Determine the (x, y) coordinate at the center of the cell enclosing the given text.  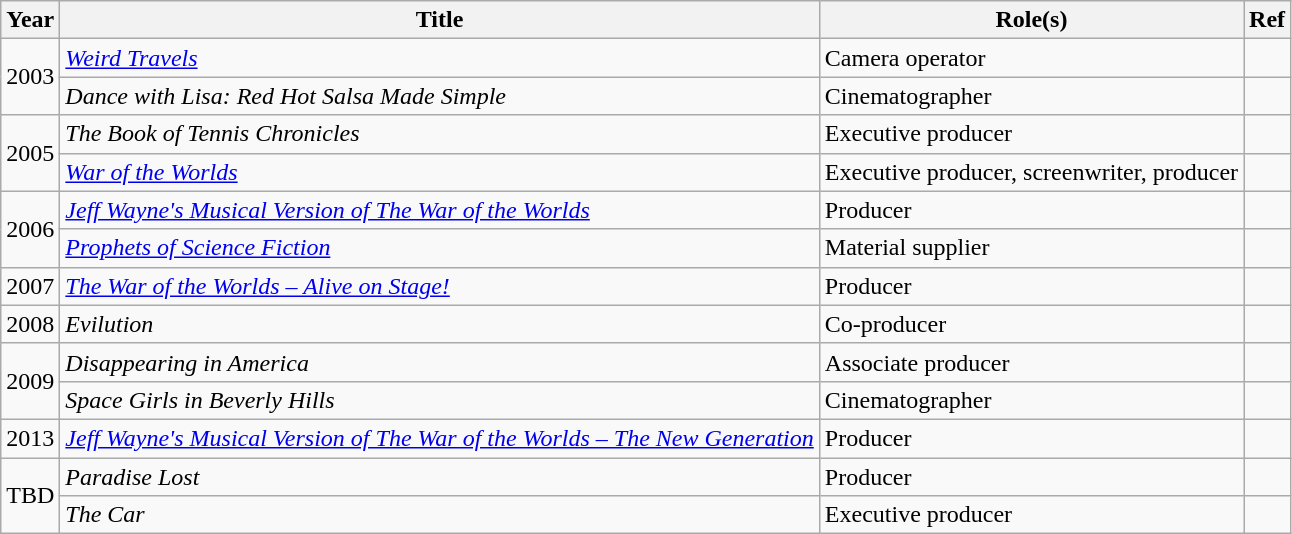
2006 (30, 229)
Associate producer (1031, 362)
2007 (30, 286)
Ref (1268, 20)
Year (30, 20)
The Book of Tennis Chronicles (440, 134)
2003 (30, 77)
2008 (30, 324)
2009 (30, 381)
2005 (30, 153)
Material supplier (1031, 248)
War of the Worlds (440, 172)
Title (440, 20)
The War of the Worlds – Alive on Stage! (440, 286)
Co-producer (1031, 324)
Camera operator (1031, 58)
Role(s) (1031, 20)
Paradise Lost (440, 477)
Evilution (440, 324)
2013 (30, 438)
Weird Travels (440, 58)
The Car (440, 515)
Dance with Lisa: Red Hot Salsa Made Simple (440, 96)
Jeff Wayne's Musical Version of The War of the Worlds (440, 210)
Disappearing in America (440, 362)
Prophets of Science Fiction (440, 248)
Executive producer, screenwriter, producer (1031, 172)
Space Girls in Beverly Hills (440, 400)
TBD (30, 496)
Jeff Wayne's Musical Version of The War of the Worlds – The New Generation (440, 438)
